Capture the cell that displays the provided text and extract its (X, Y) central coordinate. 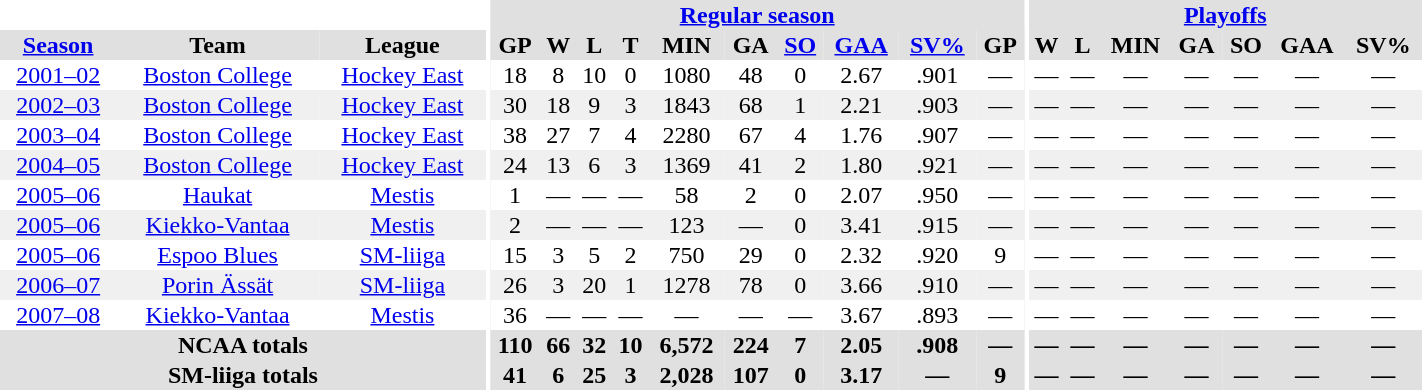
24 (515, 165)
15 (515, 255)
1369 (686, 165)
110 (515, 345)
750 (686, 255)
25 (594, 375)
38 (515, 135)
26 (515, 285)
2006–07 (58, 285)
5 (594, 255)
2004–05 (58, 165)
36 (515, 315)
.903 (938, 105)
2.67 (862, 75)
27 (558, 135)
2001–02 (58, 75)
Haukat (218, 195)
224 (751, 345)
3.41 (862, 225)
.950 (938, 195)
2003–04 (58, 135)
.893 (938, 315)
Season (58, 45)
.908 (938, 345)
123 (686, 225)
3.67 (862, 315)
Regular season (757, 15)
1.76 (862, 135)
67 (751, 135)
32 (594, 345)
2.32 (862, 255)
3.66 (862, 285)
48 (751, 75)
2.07 (862, 195)
2.05 (862, 345)
78 (751, 285)
.901 (938, 75)
1278 (686, 285)
107 (751, 375)
2280 (686, 135)
.910 (938, 285)
20 (594, 285)
Espoo Blues (218, 255)
.915 (938, 225)
T (630, 45)
2007–08 (58, 315)
29 (751, 255)
8 (558, 75)
Playoffs (1225, 15)
Porin Ässät (218, 285)
.907 (938, 135)
League (402, 45)
.920 (938, 255)
13 (558, 165)
1.80 (862, 165)
66 (558, 345)
1843 (686, 105)
2.21 (862, 105)
NCAA totals (243, 345)
.921 (938, 165)
2002–03 (58, 105)
Team (218, 45)
58 (686, 195)
SM-liiga totals (243, 375)
1080 (686, 75)
2,028 (686, 375)
30 (515, 105)
68 (751, 105)
3.17 (862, 375)
6,572 (686, 345)
